Output the [x, y] coordinate of the center of the cell containing the given text.  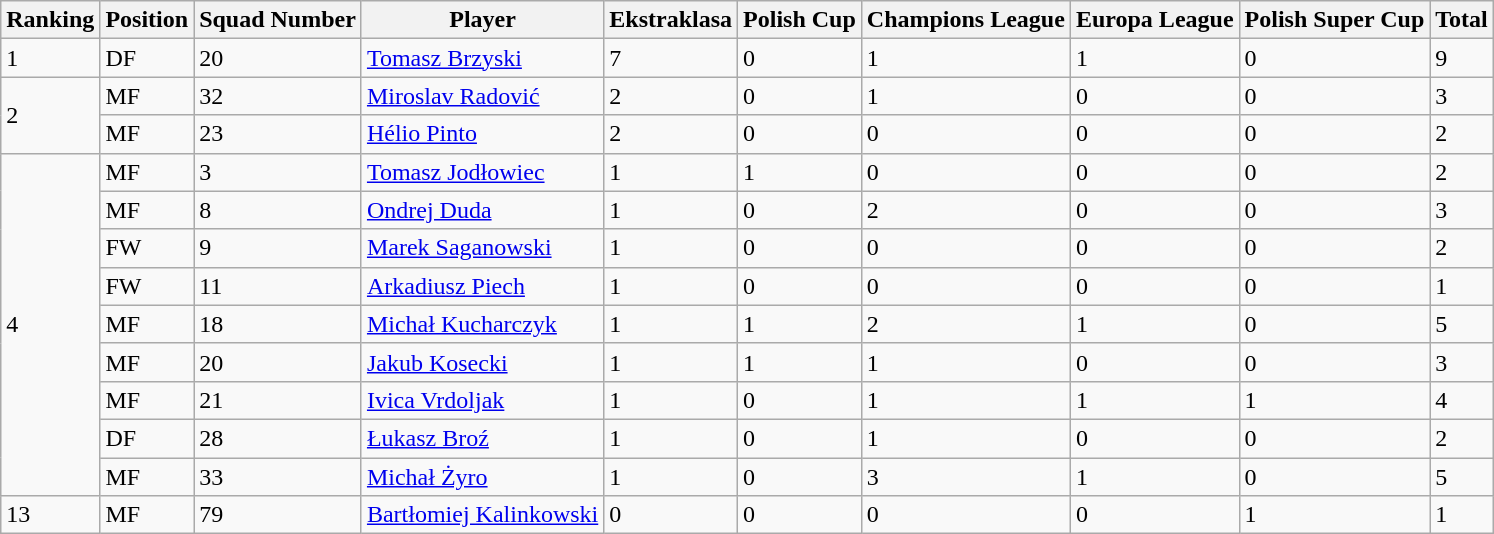
7 [671, 58]
Ranking [50, 20]
Jakub Kosecki [482, 362]
Position [147, 20]
Squad Number [278, 20]
33 [278, 477]
79 [278, 515]
Player [482, 20]
Ekstraklasa [671, 20]
Miroslav Radović [482, 96]
32 [278, 96]
Tomasz Jodłowiec [482, 172]
11 [278, 286]
Hélio Pinto [482, 134]
Michał Żyro [482, 477]
Europa League [1154, 20]
21 [278, 400]
Champions League [966, 20]
Ondrej Duda [482, 210]
Total [1462, 20]
Arkadiusz Piech [482, 286]
13 [50, 515]
Polish Cup [800, 20]
Bartłomiej Kalinkowski [482, 515]
Ivica Vrdoljak [482, 400]
Michał Kucharczyk [482, 324]
8 [278, 210]
Polish Super Cup [1334, 20]
23 [278, 134]
Łukasz Broź [482, 438]
28 [278, 438]
Marek Saganowski [482, 248]
18 [278, 324]
Tomasz Brzyski [482, 58]
